Determine the (X, Y) coordinate at the center of the cell enclosing the given text.  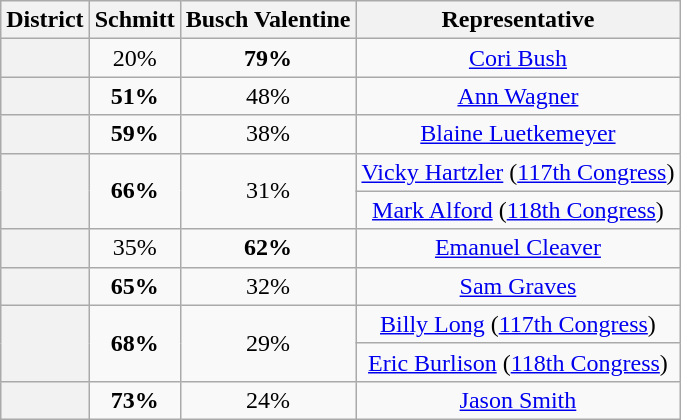
31% (268, 191)
48% (268, 96)
Blaine Luetkemeyer (518, 134)
62% (268, 248)
Busch Valentine (268, 20)
20% (134, 58)
68% (134, 343)
35% (134, 248)
Billy Long (117th Congress) (518, 324)
Jason Smith (518, 400)
66% (134, 191)
Representative (518, 20)
38% (268, 134)
51% (134, 96)
65% (134, 286)
Sam Graves (518, 286)
59% (134, 134)
District (45, 20)
Eric Burlison (118th Congress) (518, 362)
Emanuel Cleaver (518, 248)
24% (268, 400)
Mark Alford (118th Congress) (518, 210)
Schmitt (134, 20)
79% (268, 58)
Ann Wagner (518, 96)
Cori Bush (518, 58)
73% (134, 400)
29% (268, 343)
32% (268, 286)
Vicky Hartzler (117th Congress) (518, 172)
